Locate the cell with the specified text and output its [X, Y] center coordinate. 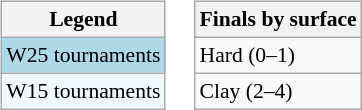
Legend [83, 20]
Finals by surface [278, 20]
Hard (0–1) [278, 55]
W25 tournaments [83, 55]
W15 tournaments [83, 91]
Clay (2–4) [278, 91]
